Provide the (X, Y) coordinate of the cell's center where the given text is located.  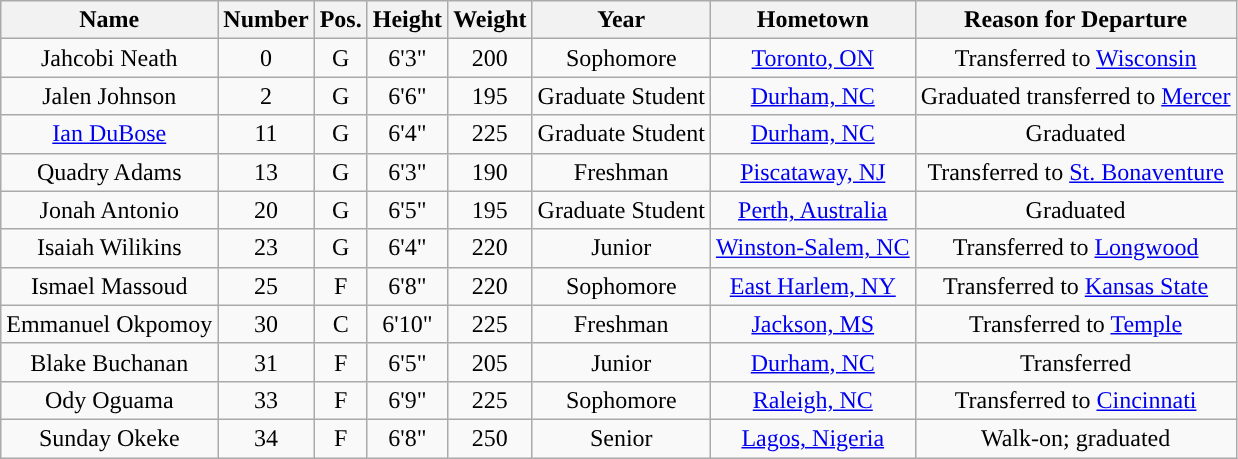
6'10" (407, 324)
31 (266, 362)
Ian DuBose (110, 134)
6'6" (407, 96)
30 (266, 324)
Emmanuel Okpomoy (110, 324)
Isaiah Wilikins (110, 248)
11 (266, 134)
Ismael Massoud (110, 286)
Ody Oguama (110, 400)
33 (266, 400)
Graduated transferred to Mercer (1076, 96)
Transferred to Wisconsin (1076, 58)
Winston-Salem, NC (812, 248)
34 (266, 438)
Height (407, 20)
Jahcobi Neath (110, 58)
23 (266, 248)
Blake Buchanan (110, 362)
20 (266, 210)
C (340, 324)
Year (621, 20)
6'9" (407, 400)
Transferred to Longwood (1076, 248)
Hometown (812, 20)
Lagos, Nigeria (812, 438)
Quadry Adams (110, 172)
190 (490, 172)
Transferred to St. Bonaventure (1076, 172)
Reason for Departure (1076, 20)
13 (266, 172)
Pos. (340, 20)
205 (490, 362)
Senior (621, 438)
250 (490, 438)
Toronto, ON (812, 58)
Transferred to Kansas State (1076, 286)
Jackson, MS (812, 324)
Number (266, 20)
Piscataway, NJ (812, 172)
Walk-on; graduated (1076, 438)
Jalen Johnson (110, 96)
Raleigh, NC (812, 400)
2 (266, 96)
Name (110, 20)
Transferred to Temple (1076, 324)
200 (490, 58)
East Harlem, NY (812, 286)
Perth, Australia (812, 210)
0 (266, 58)
Weight (490, 20)
25 (266, 286)
Sunday Okeke (110, 438)
Transferred (1076, 362)
Jonah Antonio (110, 210)
Transferred to Cincinnati (1076, 400)
